Output the [x, y] coordinate of the center of the cell containing the given text.  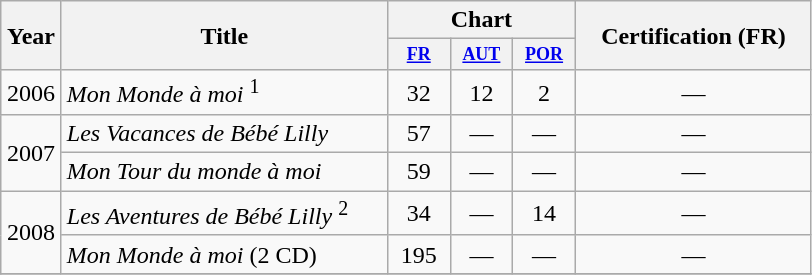
2008 [32, 232]
Mon Tour du monde à moi [224, 172]
195 [418, 254]
Certification (FR) [693, 36]
2007 [32, 153]
Mon Monde à moi 1 [224, 92]
59 [418, 172]
34 [418, 214]
FR [418, 54]
32 [418, 92]
Chart [481, 20]
POR [544, 54]
Les Vacances de Bébé Lilly [224, 134]
Title [224, 36]
Les Aventures de Bébé Lilly 2 [224, 214]
AUT [482, 54]
2006 [32, 92]
Mon Monde à moi (2 CD) [224, 254]
12 [482, 92]
Year [32, 36]
57 [418, 134]
14 [544, 214]
2 [544, 92]
